Identify which cell holds the provided text, then report its [X, Y] central coordinate. 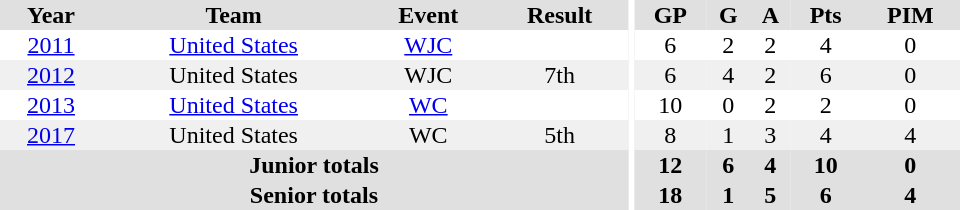
3 [770, 135]
7th [560, 75]
Junior totals [314, 165]
2013 [51, 105]
2017 [51, 135]
Pts [826, 15]
Year [51, 15]
8 [670, 135]
18 [670, 195]
Senior totals [314, 195]
GP [670, 15]
Result [560, 15]
12 [670, 165]
PIM [910, 15]
G [728, 15]
2012 [51, 75]
2011 [51, 45]
Team [234, 15]
5 [770, 195]
Event [428, 15]
A [770, 15]
5th [560, 135]
